Extract the [X, Y] coordinate from the center of the cell holding the provided text.  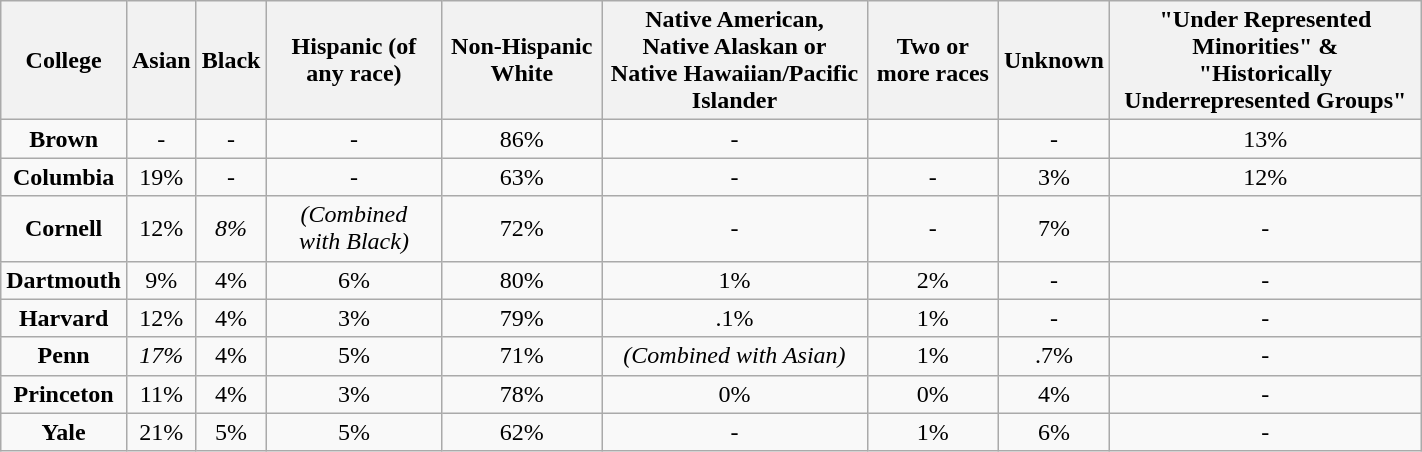
86% [522, 139]
Unknown [1054, 60]
.7% [1054, 356]
Cornell [64, 228]
Dartmouth [64, 280]
78% [522, 394]
.1% [735, 318]
21% [161, 432]
Non-Hispanic White [522, 60]
"Under Represented Minorities" &"Historically Underrepresented Groups" [1265, 60]
80% [522, 280]
9% [161, 280]
Black [231, 60]
2% [932, 280]
Asian [161, 60]
11% [161, 394]
Harvard [64, 318]
62% [522, 432]
19% [161, 177]
Yale [64, 432]
(Combined with Asian) [735, 356]
Columbia [64, 177]
72% [522, 228]
Hispanic (of any race) [354, 60]
Princeton [64, 394]
7% [1054, 228]
71% [522, 356]
(Combinedwith Black) [354, 228]
Two or more races [932, 60]
63% [522, 177]
13% [1265, 139]
Brown [64, 139]
Penn [64, 356]
College [64, 60]
79% [522, 318]
17% [161, 356]
Native American,Native Alaskan orNative Hawaiian/Pacific Islander [735, 60]
8% [231, 228]
